Locate the cell with the specified text and output its [x, y] center coordinate. 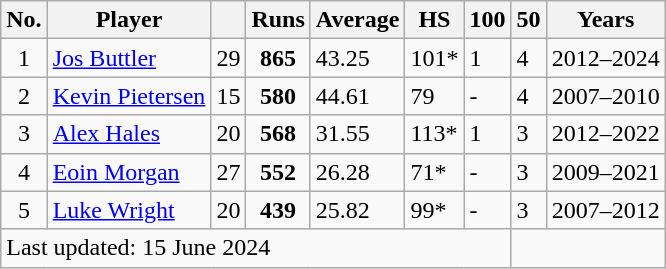
29 [228, 58]
Runs [278, 20]
2012–2024 [606, 58]
26.28 [358, 172]
5 [24, 210]
Average [358, 20]
100 [488, 20]
27 [228, 172]
2009–2021 [606, 172]
Last updated: 15 June 2024 [256, 248]
31.55 [358, 134]
50 [528, 20]
Jos Buttler [129, 58]
101* [434, 58]
439 [278, 210]
99* [434, 210]
865 [278, 58]
Luke Wright [129, 210]
2007–2012 [606, 210]
Player [129, 20]
2 [24, 96]
113* [434, 134]
Alex Hales [129, 134]
15 [228, 96]
2012–2022 [606, 134]
No. [24, 20]
HS [434, 20]
Years [606, 20]
Kevin Pietersen [129, 96]
79 [434, 96]
44.61 [358, 96]
Eoin Morgan [129, 172]
568 [278, 134]
580 [278, 96]
2007–2010 [606, 96]
552 [278, 172]
43.25 [358, 58]
71* [434, 172]
25.82 [358, 210]
